Scan for the cell matching the given text and deliver its (X, Y) coordinate at center. 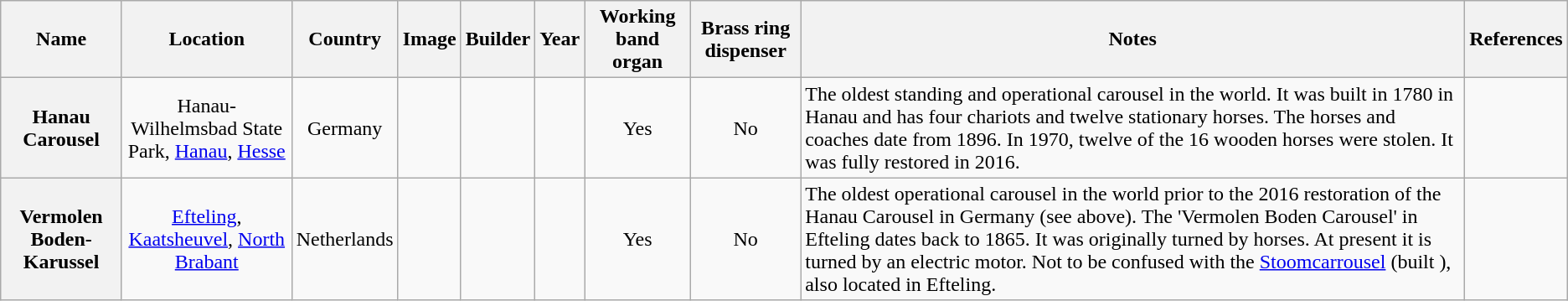
Hanau-Wilhelmsbad State Park, Hanau, Hesse (206, 127)
Name (62, 39)
Netherlands (345, 239)
Hanau Carousel (62, 127)
Working band organ (638, 39)
Year (560, 39)
Efteling, Kaatsheuvel, North Brabant (206, 239)
Notes (1132, 39)
Brass ring dispenser (745, 39)
Country (345, 39)
References (1516, 39)
Vermolen Boden-Karussel (62, 239)
Builder (498, 39)
Location (206, 39)
Image (429, 39)
Germany (345, 127)
